Return the [X, Y] coordinate for the center point of the cell that contains the specified text.  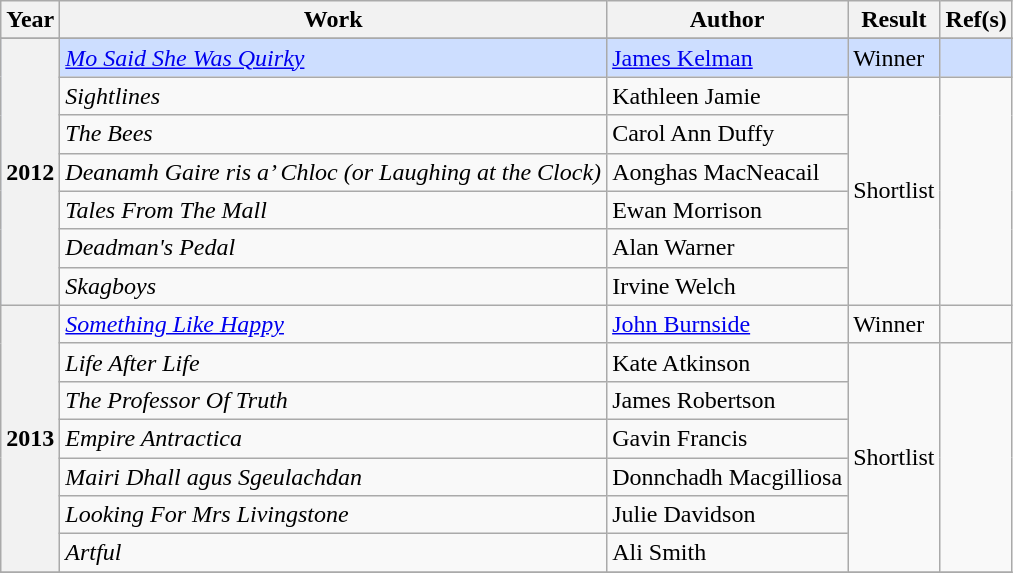
The Bees [334, 134]
Gavin Francis [728, 438]
Skagboys [334, 286]
Deadman's Pedal [334, 248]
Work [334, 20]
2012 [30, 172]
Author [728, 20]
James Kelman [728, 58]
Tales From The Mall [334, 210]
Ewan Morrison [728, 210]
Empire Antractica [334, 438]
Aonghas MacNeacail [728, 172]
Something Like Happy [334, 324]
Donnchadh Macgilliosa [728, 477]
Artful [334, 553]
Irvine Welch [728, 286]
Julie Davidson [728, 515]
Ali Smith [728, 553]
2013 [30, 438]
Alan Warner [728, 248]
Year [30, 20]
John Burnside [728, 324]
Deanamh Gaire ris a’ Chloc (or Laughing at the Clock) [334, 172]
Result [894, 20]
Mairi Dhall agus Sgeulachdan [334, 477]
Kate Atkinson [728, 362]
James Robertson [728, 400]
Life After Life [334, 362]
Kathleen Jamie [728, 96]
The Professor Of Truth [334, 400]
Carol Ann Duffy [728, 134]
Ref(s) [976, 20]
Sightlines [334, 96]
Mo Said She Was Quirky [334, 58]
Looking For Mrs Livingstone [334, 515]
